Extract the [X, Y] coordinate from the center of the cell holding the provided text.  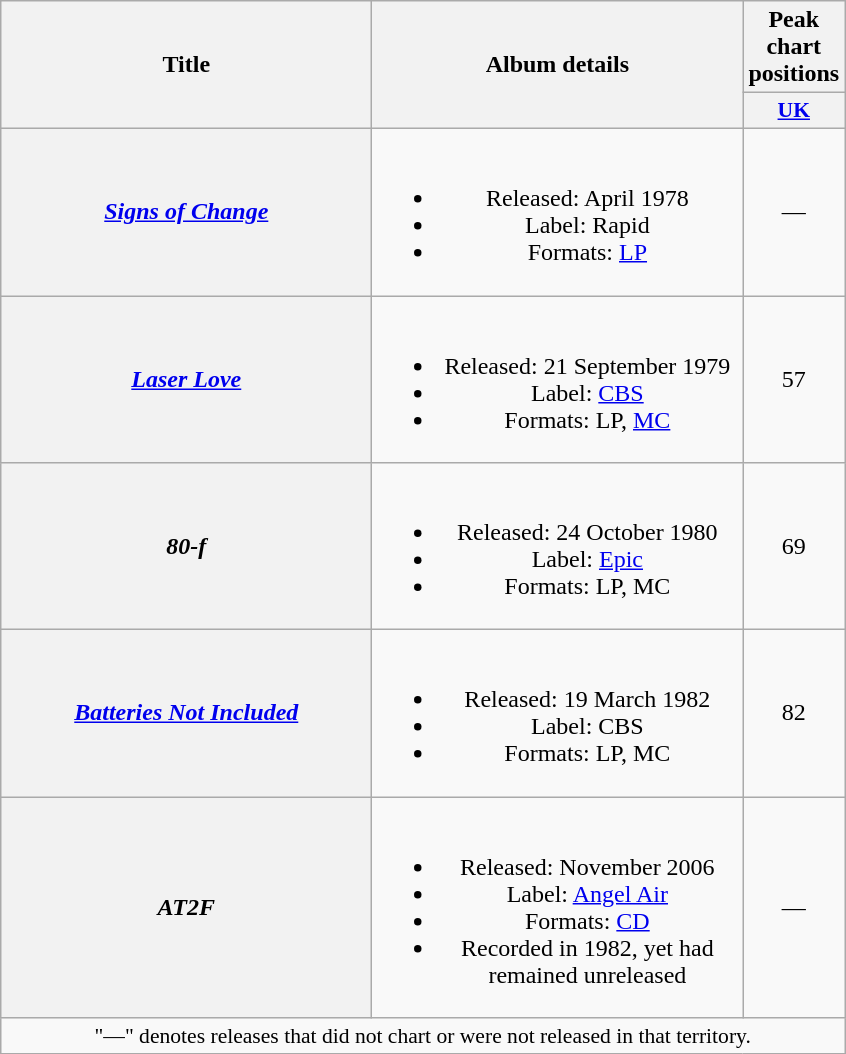
UK [794, 111]
Released: April 1978Label: RapidFormats: LP [558, 212]
Released: 24 October 1980Label: EpicFormats: LP, MC [558, 546]
Title [186, 65]
69 [794, 546]
Signs of Change [186, 212]
82 [794, 714]
80-f [186, 546]
Peak chart positions [794, 47]
AT2F [186, 908]
Released: 21 September 1979Label: CBSFormats: LP, MC [558, 380]
Released: 19 March 1982Label: CBSFormats: LP, MC [558, 714]
Released: November 2006Label: Angel AirFormats: CDRecorded in 1982, yet had remained unreleased [558, 908]
Laser Love [186, 380]
57 [794, 380]
Album details [558, 65]
"—" denotes releases that did not chart or were not released in that territory. [423, 1036]
Batteries Not Included [186, 714]
